Capture the cell that displays the provided text and extract its [X, Y] central coordinate. 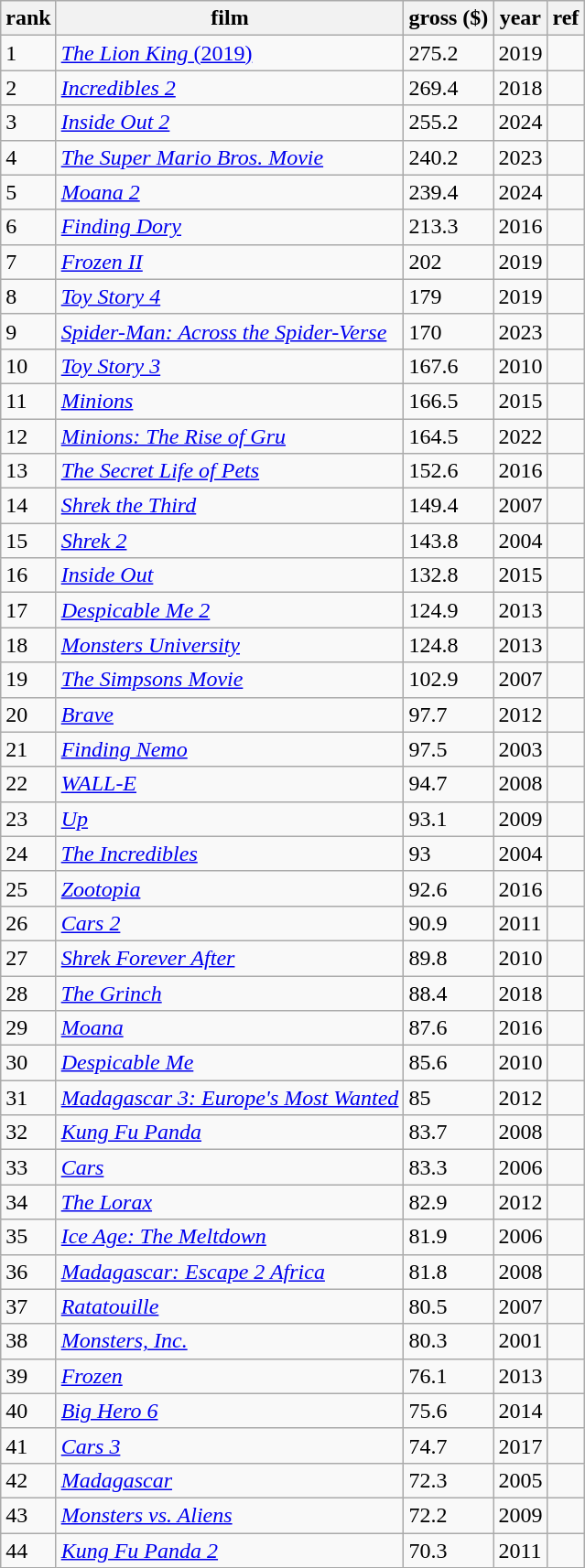
81.9 [449, 1237]
Frozen [230, 1376]
Kung Fu Panda 2 [230, 1551]
2014 [520, 1411]
89.8 [449, 958]
76.1 [449, 1376]
Big Hero 6 [230, 1411]
167.6 [449, 366]
Finding Dory [230, 227]
80.3 [449, 1341]
37 [28, 1306]
Zootopia [230, 888]
152.6 [449, 471]
83.3 [449, 1167]
29 [28, 1028]
Madagascar [230, 1480]
Shrek Forever After [230, 958]
85.6 [449, 1063]
124.9 [449, 610]
2005 [520, 1480]
14 [28, 506]
164.5 [449, 436]
2017 [520, 1445]
80.5 [449, 1306]
Toy Story 4 [230, 296]
239.4 [449, 192]
31 [28, 1098]
132.8 [449, 575]
39 [28, 1376]
Inside Out 2 [230, 123]
75.6 [449, 1411]
2001 [520, 1341]
149.4 [449, 506]
Shrek 2 [230, 541]
88.4 [449, 993]
2022 [520, 436]
143.8 [449, 541]
269.4 [449, 88]
gross ($) [449, 18]
70.3 [449, 1551]
18 [28, 645]
Brave [230, 714]
30 [28, 1063]
Cars [230, 1167]
The Simpsons Movie [230, 680]
The Incredibles [230, 854]
7 [28, 262]
43 [28, 1515]
Spider-Man: Across the Spider-Verse [230, 331]
Incredibles 2 [230, 88]
1 [28, 53]
94.7 [449, 784]
102.9 [449, 680]
32 [28, 1133]
19 [28, 680]
72.3 [449, 1480]
9 [28, 331]
Madagascar: Escape 2 Africa [230, 1272]
4 [28, 157]
Monsters vs. Aliens [230, 1515]
Ice Age: The Meltdown [230, 1237]
2 [28, 88]
97.7 [449, 714]
28 [28, 993]
35 [28, 1237]
Minions [230, 401]
275.2 [449, 53]
3 [28, 123]
5 [28, 192]
44 [28, 1551]
166.5 [449, 401]
The Lion King (2019) [230, 53]
20 [28, 714]
Up [230, 819]
rank [28, 18]
85 [449, 1098]
The Lorax [230, 1202]
ref [566, 18]
10 [28, 366]
12 [28, 436]
179 [449, 296]
Despicable Me 2 [230, 610]
23 [28, 819]
87.6 [449, 1028]
Moana 2 [230, 192]
41 [28, 1445]
74.7 [449, 1445]
Minions: The Rise of Gru [230, 436]
16 [28, 575]
The Secret Life of Pets [230, 471]
21 [28, 749]
Monsters University [230, 645]
92.6 [449, 888]
Moana [230, 1028]
11 [28, 401]
Ratatouille [230, 1306]
Kung Fu Panda [230, 1133]
93.1 [449, 819]
13 [28, 471]
Madagascar 3: Europe's Most Wanted [230, 1098]
83.7 [449, 1133]
6 [28, 227]
240.2 [449, 157]
15 [28, 541]
Finding Nemo [230, 749]
Cars 2 [230, 923]
124.8 [449, 645]
170 [449, 331]
33 [28, 1167]
27 [28, 958]
24 [28, 854]
22 [28, 784]
Cars 3 [230, 1445]
8 [28, 296]
36 [28, 1272]
25 [28, 888]
Monsters, Inc. [230, 1341]
Despicable Me [230, 1063]
26 [28, 923]
17 [28, 610]
38 [28, 1341]
90.9 [449, 923]
Inside Out [230, 575]
93 [449, 854]
97.5 [449, 749]
Toy Story 3 [230, 366]
40 [28, 1411]
Shrek the Third [230, 506]
72.2 [449, 1515]
Frozen II [230, 262]
82.9 [449, 1202]
The Super Mario Bros. Movie [230, 157]
The Grinch [230, 993]
film [230, 18]
202 [449, 262]
34 [28, 1202]
42 [28, 1480]
255.2 [449, 123]
213.3 [449, 227]
WALL-E [230, 784]
81.8 [449, 1272]
year [520, 18]
2003 [520, 749]
